Return (x, y) of the center of cell containing provided text 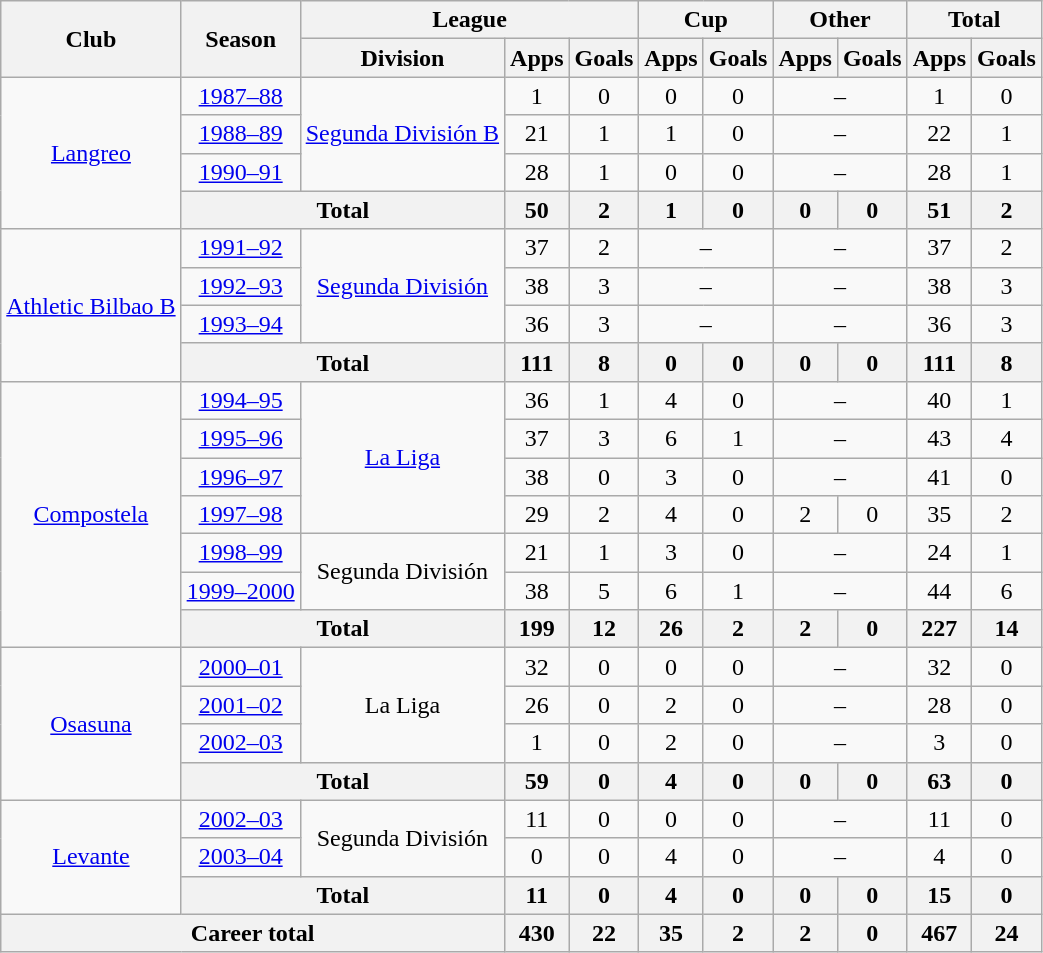
1995–96 (240, 438)
Langreo (91, 153)
2001–02 (240, 705)
Career total (253, 933)
2003–04 (240, 857)
1988–89 (240, 134)
43 (939, 438)
40 (939, 400)
1996–97 (240, 477)
14 (1007, 629)
1998–99 (240, 553)
1993–94 (240, 324)
15 (939, 895)
41 (939, 477)
199 (537, 629)
1990–91 (240, 172)
1992–93 (240, 286)
29 (537, 515)
467 (939, 933)
Cup (706, 20)
League (470, 20)
Other (840, 20)
1991–92 (240, 248)
1994–95 (240, 400)
50 (537, 210)
5 (604, 591)
1987–88 (240, 96)
Season (240, 39)
44 (939, 591)
Club (91, 39)
63 (939, 781)
59 (537, 781)
Athletic Bilbao B (91, 305)
Levante (91, 857)
2000–01 (240, 667)
51 (939, 210)
227 (939, 629)
1997–98 (240, 515)
Osasuna (91, 724)
Division (402, 58)
Segunda División B (402, 134)
430 (537, 933)
1999–2000 (240, 591)
Compostela (91, 514)
12 (604, 629)
